Find where the given text appears and provide that cell's center as [X, Y] coordinate. 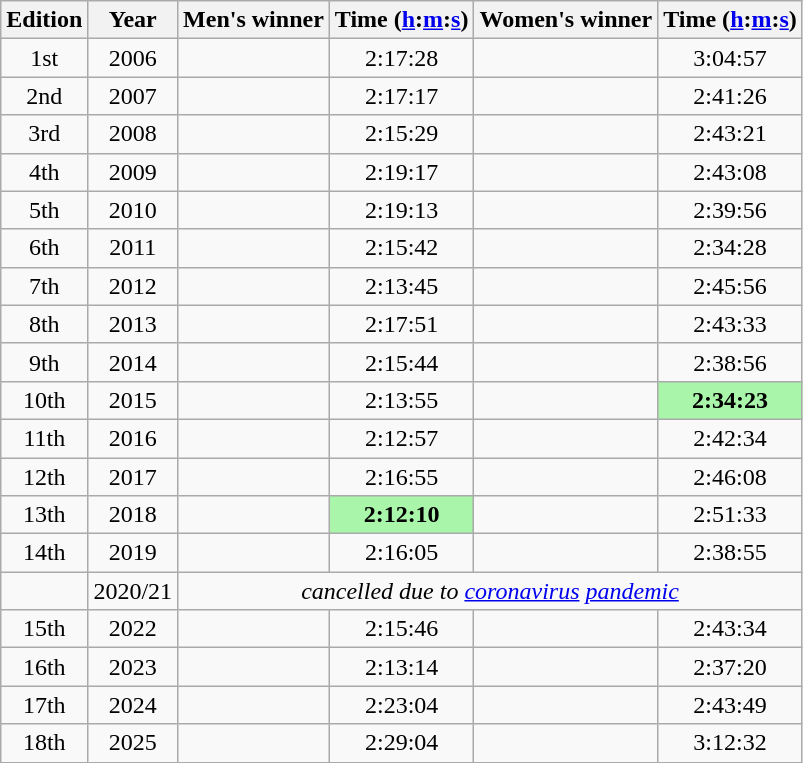
2011 [133, 248]
2:13:55 [402, 400]
2025 [133, 743]
cancelled due to coronavirus pandemic [490, 591]
2:38:56 [730, 362]
2:17:28 [402, 58]
2007 [133, 96]
2023 [133, 667]
2009 [133, 172]
Women's winner [566, 20]
11th [44, 438]
2:15:44 [402, 362]
2:17:17 [402, 96]
18th [44, 743]
5th [44, 210]
2:12:57 [402, 438]
2:29:04 [402, 743]
2014 [133, 362]
2:15:42 [402, 248]
Year [133, 20]
2:13:45 [402, 286]
2017 [133, 477]
3rd [44, 134]
17th [44, 705]
2:43:21 [730, 134]
Men's winner [254, 20]
2:51:33 [730, 515]
2:34:28 [730, 248]
2:39:56 [730, 210]
2:15:29 [402, 134]
Edition [44, 20]
15th [44, 629]
2010 [133, 210]
2:16:05 [402, 553]
3:04:57 [730, 58]
8th [44, 324]
2:45:56 [730, 286]
2:23:04 [402, 705]
2:13:14 [402, 667]
10th [44, 400]
4th [44, 172]
2015 [133, 400]
2:17:51 [402, 324]
2006 [133, 58]
2016 [133, 438]
13th [44, 515]
2018 [133, 515]
16th [44, 667]
2:15:46 [402, 629]
2:43:08 [730, 172]
2:41:26 [730, 96]
2:43:49 [730, 705]
2024 [133, 705]
1st [44, 58]
2:38:55 [730, 553]
2013 [133, 324]
2:37:20 [730, 667]
2:46:08 [730, 477]
12th [44, 477]
2:42:34 [730, 438]
3:12:32 [730, 743]
2008 [133, 134]
2:34:23 [730, 400]
2022 [133, 629]
2019 [133, 553]
2:43:33 [730, 324]
2020/21 [133, 591]
14th [44, 553]
9th [44, 362]
2:12:10 [402, 515]
2012 [133, 286]
2:43:34 [730, 629]
2:19:17 [402, 172]
2nd [44, 96]
7th [44, 286]
2:16:55 [402, 477]
2:19:13 [402, 210]
6th [44, 248]
